From the cell containing the given text, extract its center point as [x, y] coordinate. 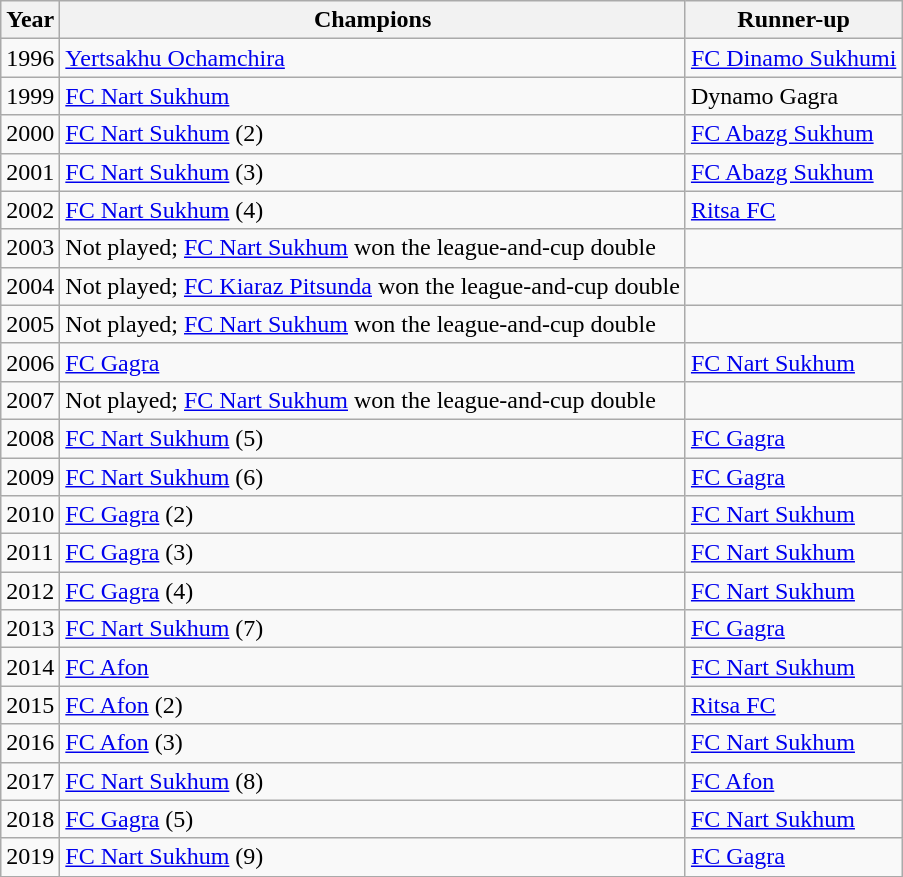
Not played; FC Kiaraz Pitsunda won the league-and-cup double [373, 286]
FC Nart Sukhum (3) [373, 172]
2011 [30, 553]
Champions [373, 20]
FC Nart Sukhum (5) [373, 438]
Yertsakhu Ochamchira [373, 58]
FC Dinamo Sukhumi [793, 58]
Runner-up [793, 20]
2013 [30, 629]
FC Nart Sukhum (9) [373, 857]
2000 [30, 134]
Dynamo Gagra [793, 96]
2010 [30, 515]
2004 [30, 286]
2017 [30, 781]
2007 [30, 400]
FC Gagra (5) [373, 819]
2001 [30, 172]
2005 [30, 324]
2014 [30, 667]
1999 [30, 96]
2006 [30, 362]
FC Nart Sukhum (6) [373, 477]
FC Nart Sukhum (8) [373, 781]
FC Nart Sukhum (2) [373, 134]
2016 [30, 743]
FC Afon (3) [373, 743]
FC Nart Sukhum (7) [373, 629]
2019 [30, 857]
2003 [30, 248]
Year [30, 20]
FC Gagra (3) [373, 553]
1996 [30, 58]
FC Afon (2) [373, 705]
FC Gagra (2) [373, 515]
2012 [30, 591]
FC Gagra (4) [373, 591]
2018 [30, 819]
2002 [30, 210]
2008 [30, 438]
FC Nart Sukhum (4) [373, 210]
2009 [30, 477]
2015 [30, 705]
